From the cell containing the given text, extract its center point as (X, Y) coordinate. 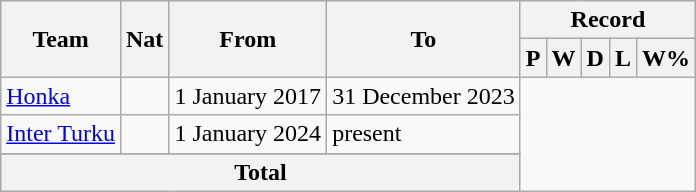
To (424, 39)
L (622, 58)
From (248, 39)
D (595, 58)
31 December 2023 (424, 96)
Record (608, 20)
W (564, 58)
present (424, 134)
Total (261, 172)
Honka (61, 96)
Team (61, 39)
Nat (144, 39)
W% (666, 58)
1 January 2024 (248, 134)
P (533, 58)
Inter Turku (61, 134)
1 January 2017 (248, 96)
